Locate the cell with the specified text and output its [x, y] center coordinate. 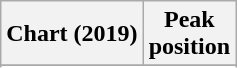
Chart (2019) [72, 34]
Peakposition [189, 34]
